For the text-containing cell, return its midpoint in [x, y] coordinate format. 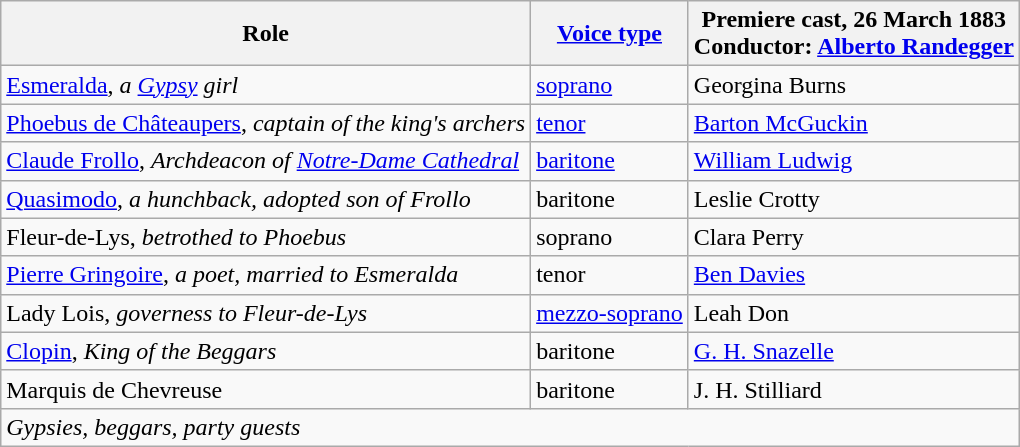
J. H. Stilliard [854, 389]
Georgina Burns [854, 85]
Premiere cast, 26 March 1883Conductor: Alberto Randegger [854, 34]
Ben Davies [854, 275]
Lady Lois, governess to Fleur-de-Lys [266, 313]
Voice type [610, 34]
Role [266, 34]
Phoebus de Châteaupers, captain of the king's archers [266, 123]
Esmeralda, a Gypsy girl [266, 85]
Marquis de Chevreuse [266, 389]
William Ludwig [854, 161]
Claude Frollo, Archdeacon of Notre-Dame Cathedral [266, 161]
Clopin, King of the Beggars [266, 351]
Fleur-de-Lys, betrothed to Phoebus [266, 237]
mezzo-soprano [610, 313]
Gypsies, beggars, party guests [510, 427]
Clara Perry [854, 237]
Leah Don [854, 313]
Barton McGuckin [854, 123]
Quasimodo, a hunchback, adopted son of Frollo [266, 199]
Pierre Gringoire, a poet, married to Esmeralda [266, 275]
Leslie Crotty [854, 199]
G. H. Snazelle [854, 351]
